Return [X, Y] of the center of cell containing provided text 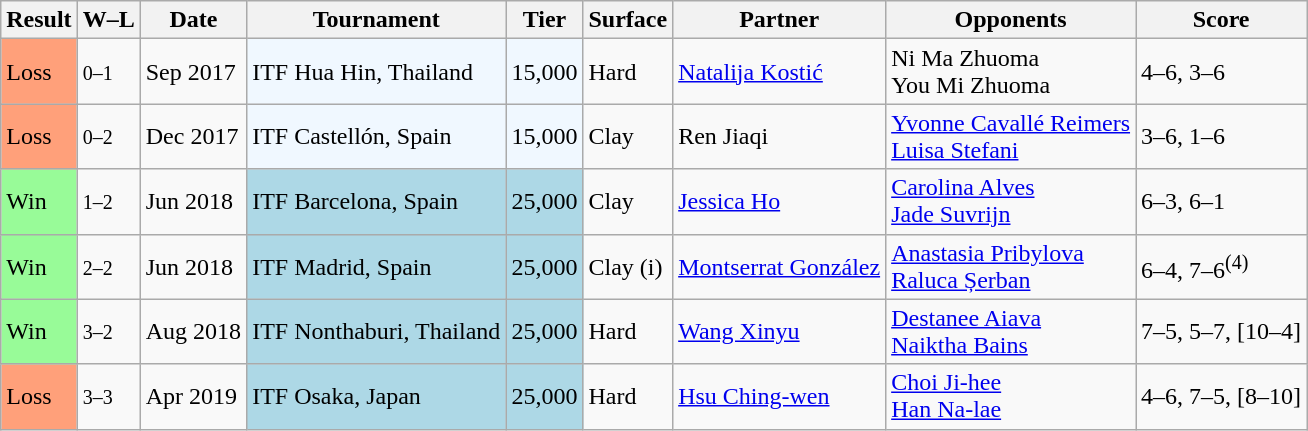
0–2 [108, 136]
ITF Madrid, Spain [376, 266]
Wang Xinyu [780, 332]
Opponents [1011, 20]
Result [39, 20]
Anastasia Pribylova Raluca Șerban [1011, 266]
ITF Castellón, Spain [376, 136]
Ni Ma Zhuoma You Mi Zhuoma [1011, 72]
ITF Hua Hin, Thailand [376, 72]
2–2 [108, 266]
Tier [544, 20]
ITF Nonthaburi, Thailand [376, 332]
Clay (i) [628, 266]
Montserrat González [780, 266]
4–6, 7–5, [8–10] [1222, 396]
0–1 [108, 72]
Partner [780, 20]
Hsu Ching-wen [780, 396]
Destanee Aiava Naiktha Bains [1011, 332]
Yvonne Cavallé Reimers Luisa Stefani [1011, 136]
Sep 2017 [193, 72]
1–2 [108, 202]
Ren Jiaqi [780, 136]
ITF Barcelona, Spain [376, 202]
3–3 [108, 396]
Dec 2017 [193, 136]
3–2 [108, 332]
Apr 2019 [193, 396]
Choi Ji-hee Han Na-lae [1011, 396]
Tournament [376, 20]
3–6, 1–6 [1222, 136]
6–4, 7–6(4) [1222, 266]
7–5, 5–7, [10–4] [1222, 332]
W–L [108, 20]
4–6, 3–6 [1222, 72]
Carolina Alves Jade Suvrijn [1011, 202]
Date [193, 20]
Score [1222, 20]
Jessica Ho [780, 202]
Surface [628, 20]
Natalija Kostić [780, 72]
6–3, 6–1 [1222, 202]
Aug 2018 [193, 332]
ITF Osaka, Japan [376, 396]
